Locate the cell with the specified text and output its (x, y) center coordinate. 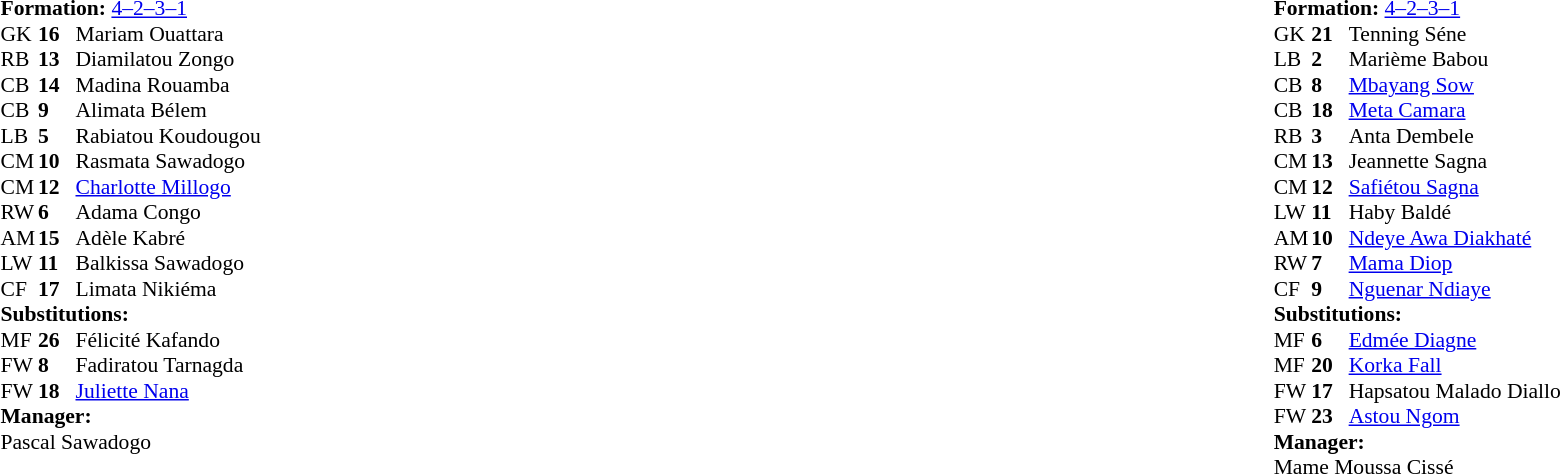
Rabiatou Koudougou (168, 136)
Adèle Kabré (168, 238)
23 (1330, 417)
Limata Nikiéma (168, 289)
Juliette Nana (168, 391)
20 (1330, 365)
Mariam Ouattara (168, 34)
Félicité Kafando (168, 340)
Charlotte Millogo (168, 187)
Pascal Sawadogo (130, 442)
Substitutions: (130, 315)
Balkissa Sawadogo (168, 263)
3 (1330, 136)
Rasmata Sawadogo (168, 161)
Alimata Bélem (168, 111)
Diamilatou Zongo (168, 59)
26 (57, 340)
Fadiratou Tarnagda (168, 365)
16 (57, 34)
7 (1330, 263)
21 (1330, 34)
Madina Rouamba (168, 85)
Adama Congo (168, 213)
15 (57, 238)
5 (57, 136)
2 (1330, 59)
14 (57, 85)
Manager: (130, 417)
